Find where the given text appears and provide that cell's center as (X, Y) coordinate. 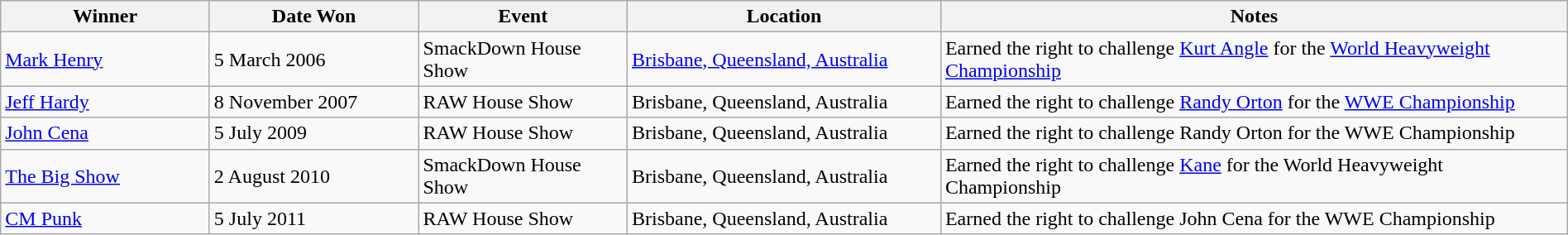
Jeff Hardy (106, 102)
John Cena (106, 133)
Earned the right to challenge Kurt Angle for the World Heavyweight Championship (1254, 60)
Notes (1254, 17)
5 July 2011 (314, 218)
Mark Henry (106, 60)
CM Punk (106, 218)
2 August 2010 (314, 175)
The Big Show (106, 175)
Location (784, 17)
Earned the right to challenge Kane for the World Heavyweight Championship (1254, 175)
Date Won (314, 17)
Earned the right to challenge John Cena for the WWE Championship (1254, 218)
Winner (106, 17)
Event (523, 17)
8 November 2007 (314, 102)
5 March 2006 (314, 60)
5 July 2009 (314, 133)
